Scan for the cell matching the given text and deliver its [X, Y] coordinate at center. 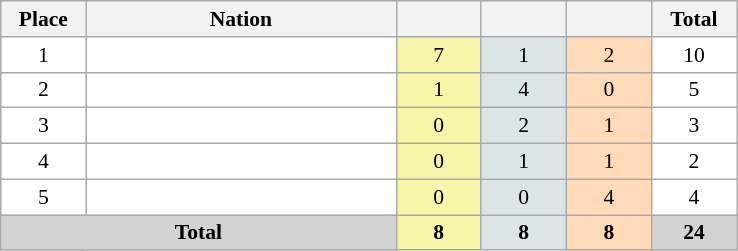
Nation [241, 19]
7 [438, 55]
24 [694, 233]
10 [694, 55]
Place [44, 19]
